Return the (X, Y) coordinate for the center point of the cell that contains the specified text.  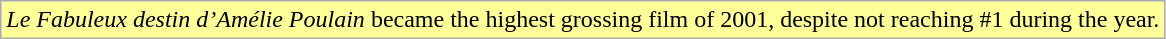
Le Fabuleux destin d’Amélie Poulain became the highest grossing film of 2001, despite not reaching #1 during the year. (583, 20)
